For the text-containing cell, return its midpoint in (x, y) coordinate format. 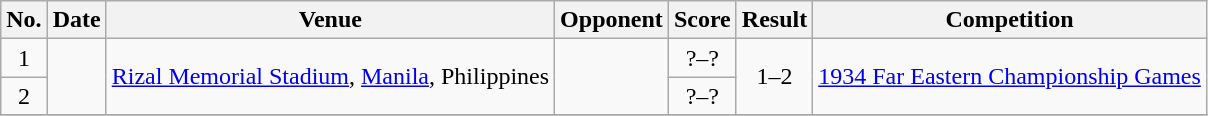
Score (702, 20)
Date (76, 20)
Rizal Memorial Stadium, Manila, Philippines (330, 77)
1934 Far Eastern Championship Games (1010, 77)
Venue (330, 20)
No. (24, 20)
2 (24, 96)
1 (24, 58)
Competition (1010, 20)
Opponent (612, 20)
Result (774, 20)
1–2 (774, 77)
